Detect which cell encompasses the target text, then output its [x, y] center coordinate. 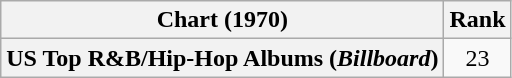
Chart (1970) [222, 20]
US Top R&B/Hip-Hop Albums (Billboard) [222, 58]
Rank [478, 20]
23 [478, 58]
